Detect which cell encompasses the target text, then output its [x, y] center coordinate. 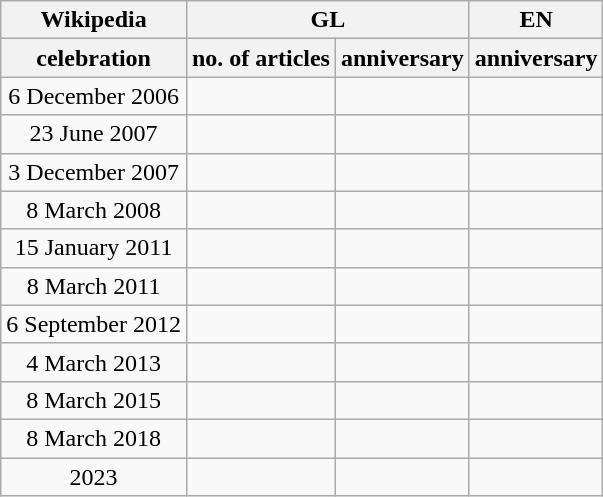
3 December 2007 [94, 172]
EN [536, 20]
celebration [94, 58]
23 June 2007 [94, 134]
GL [328, 20]
8 March 2008 [94, 210]
8 March 2018 [94, 438]
4 March 2013 [94, 362]
Wikipedia [94, 20]
8 March 2011 [94, 286]
6 December 2006 [94, 96]
15 January 2011 [94, 248]
8 March 2015 [94, 400]
6 September 2012 [94, 324]
2023 [94, 477]
no. of articles [260, 58]
